Search for the cell housing the specified text and yield its [X, Y] center coordinate. 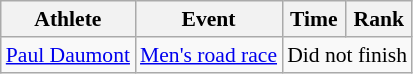
Did not finish [347, 55]
Rank [380, 19]
Time [314, 19]
Paul Daumont [68, 55]
Men's road race [208, 55]
Event [208, 19]
Athlete [68, 19]
